Scan for the cell matching the given text and deliver its (X, Y) coordinate at center. 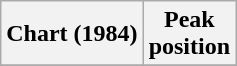
Chart (1984) (72, 34)
Peakposition (189, 34)
